Identify which cell holds the provided text, then report its (x, y) central coordinate. 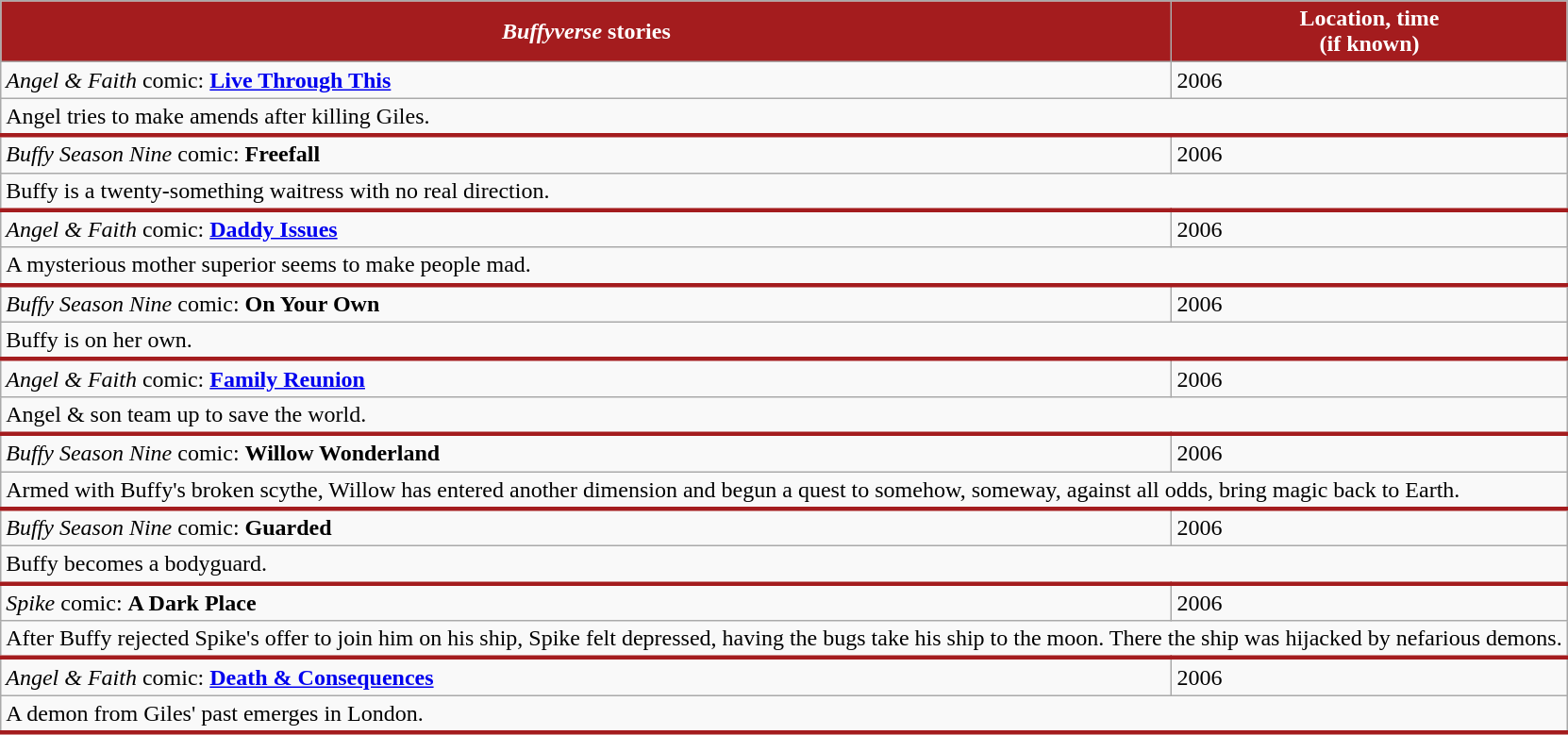
Buffy becomes a bodyguard. (784, 565)
Angel & Faith comic: Death & Consequences (587, 677)
Angel & Faith comic: Live Through This (587, 80)
Buffy Season Nine comic: Willow Wonderland (587, 453)
Buffy is a twenty-something waitress with no real direction. (784, 192)
Buffy Season Nine comic: On Your Own (587, 304)
Buffyverse stories (587, 32)
A demon from Giles' past emerges in London. (784, 714)
Angel & Faith comic: Daddy Issues (587, 229)
Buffy is on her own. (784, 341)
Spike comic: A Dark Place (587, 602)
A mysterious mother superior seems to make people mad. (784, 266)
Buffy Season Nine comic: Freefall (587, 154)
Angel & son team up to save the world. (784, 415)
Angel & Faith comic: Family Reunion (587, 378)
Buffy Season Nine comic: Guarded (587, 527)
Angel tries to make amends after killing Giles. (784, 117)
Location, time(if known) (1370, 32)
